Provide the [x, y] coordinate of the cell's center where the given text is located.  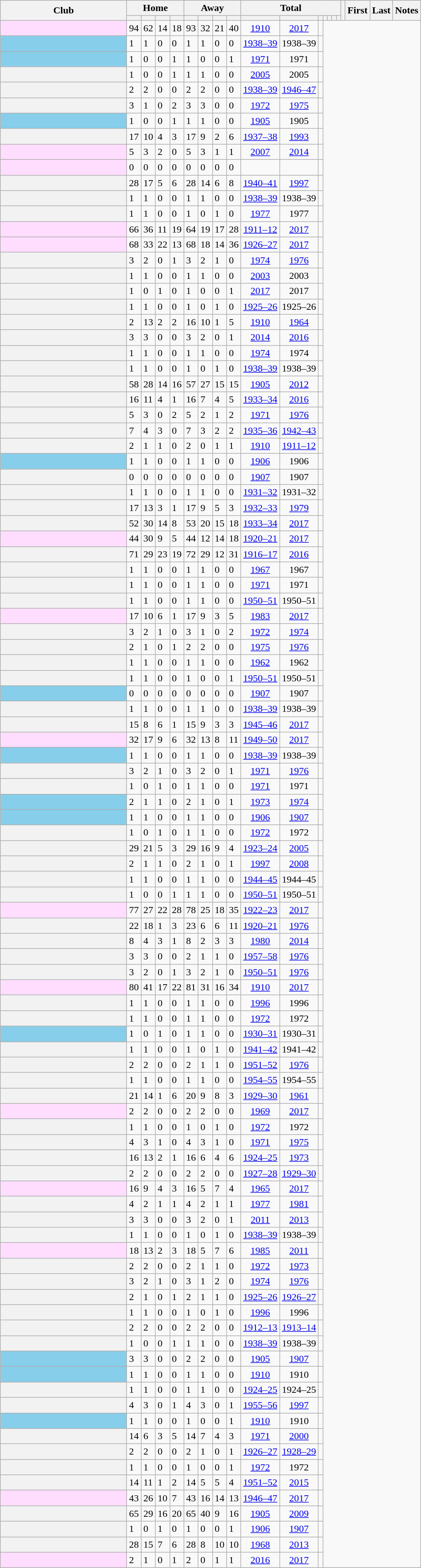
Club [63, 11]
1923–24 [260, 848]
93 [191, 28]
1937–38 [260, 136]
1969 [260, 1111]
71 [134, 554]
2012 [299, 384]
1949–50 [260, 740]
Home [155, 8]
94 [134, 28]
2000 [299, 1436]
1945–46 [260, 724]
2008 [299, 863]
1985 [260, 1250]
53 [191, 523]
1942–43 [299, 431]
1980 [260, 941]
Total [290, 8]
Last [381, 11]
1981 [299, 1204]
1957–58 [260, 957]
78 [191, 910]
1940–41 [260, 183]
1928–29 [299, 1452]
Away [212, 8]
1935–36 [260, 431]
72 [191, 554]
1913–14 [299, 1328]
33 [148, 245]
57 [191, 384]
64 [191, 229]
81 [191, 987]
1979 [299, 508]
1961 [299, 1096]
1932–33 [260, 508]
1927–28 [260, 1173]
1983 [260, 616]
25 [205, 910]
34 [233, 987]
35 [233, 910]
41 [148, 987]
2009 [299, 1514]
1955–56 [260, 1405]
First [358, 11]
1968 [260, 1544]
52 [134, 523]
1922–23 [260, 910]
58 [134, 384]
1916–17 [260, 554]
62 [148, 28]
77 [134, 910]
1964 [299, 322]
80 [134, 987]
1912–13 [260, 1328]
26 [148, 1498]
Notes [407, 11]
1993 [299, 136]
1965 [260, 1189]
66 [134, 229]
2015 [299, 1483]
2007 [260, 152]
